Return [x, y] of the center of cell containing provided text 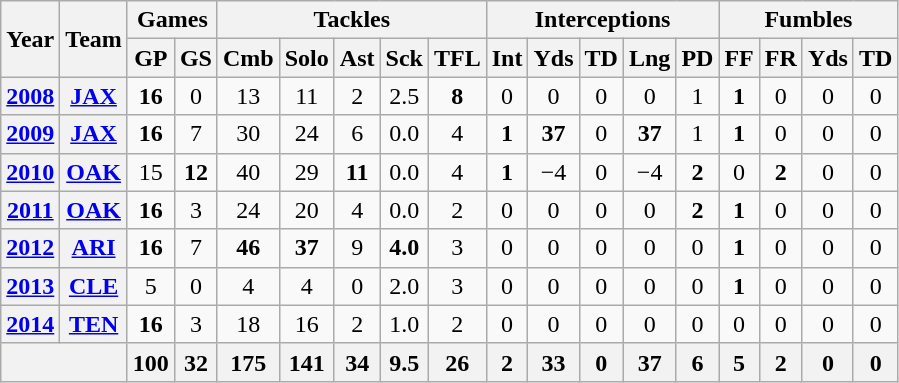
PD [698, 58]
1.0 [404, 324]
18 [248, 324]
Ast [357, 58]
ARI [94, 248]
30 [248, 134]
2.0 [404, 286]
2.5 [404, 96]
12 [196, 172]
Tackles [352, 20]
Cmb [248, 58]
Interceptions [602, 20]
Team [94, 39]
8 [457, 96]
2010 [30, 172]
33 [554, 362]
2014 [30, 324]
15 [150, 172]
40 [248, 172]
32 [196, 362]
TEN [94, 324]
2013 [30, 286]
Solo [306, 58]
20 [306, 210]
13 [248, 96]
Lng [649, 58]
Games [172, 20]
100 [150, 362]
Fumbles [808, 20]
46 [248, 248]
29 [306, 172]
141 [306, 362]
2012 [30, 248]
Year [30, 39]
2011 [30, 210]
FR [780, 58]
9.5 [404, 362]
CLE [94, 286]
GS [196, 58]
FF [739, 58]
GP [150, 58]
Int [507, 58]
175 [248, 362]
TFL [457, 58]
Sck [404, 58]
4.0 [404, 248]
26 [457, 362]
34 [357, 362]
2009 [30, 134]
2008 [30, 96]
9 [357, 248]
